Identify which cell holds the provided text, then report its [X, Y] central coordinate. 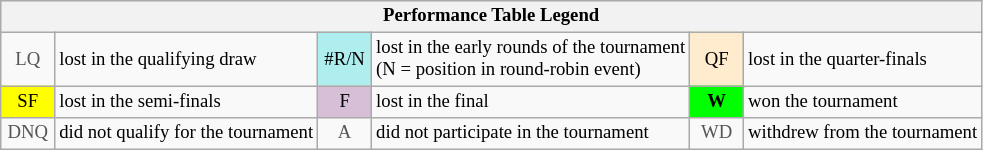
QF [717, 60]
lost in the quarter-finals [863, 60]
SF [28, 102]
lost in the semi-finals [186, 102]
LQ [28, 60]
F [345, 102]
did not qualify for the tournament [186, 134]
won the tournament [863, 102]
withdrew from the tournament [863, 134]
W [717, 102]
lost in the final [531, 102]
did not participate in the tournament [531, 134]
DNQ [28, 134]
#R/N [345, 60]
A [345, 134]
Performance Table Legend [492, 16]
WD [717, 134]
lost in the qualifying draw [186, 60]
lost in the early rounds of the tournament(N = position in round-robin event) [531, 60]
